Capture the cell that displays the provided text and extract its [x, y] central coordinate. 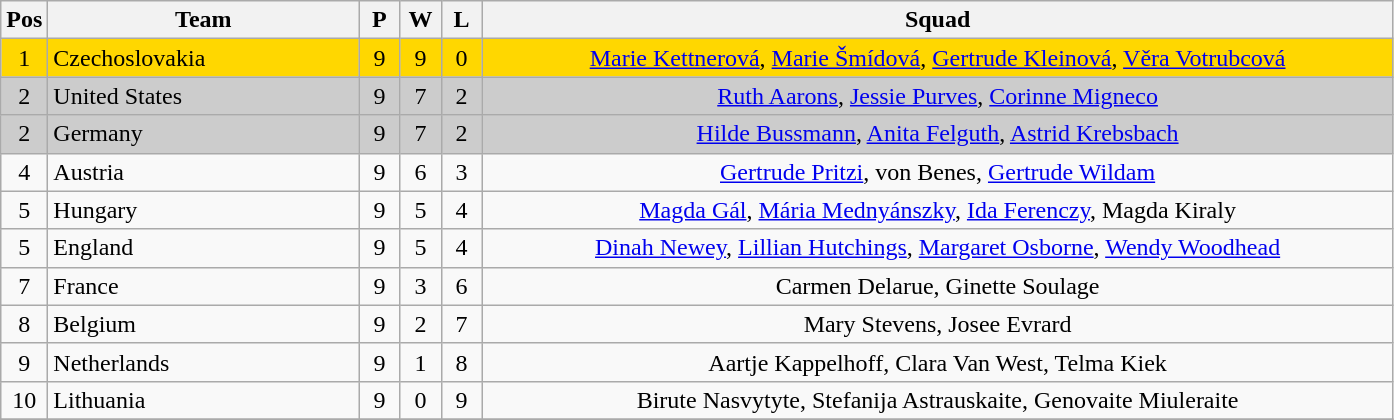
Ruth Aarons, Jessie Purves, Corinne Migneco [938, 96]
Squad [938, 20]
Austria [204, 172]
Pos [24, 20]
Dinah Newey, Lillian Hutchings, Margaret Osborne, Wendy Woodhead [938, 248]
Gertrude Pritzi, von Benes, Gertrude Wildam [938, 172]
United States [204, 96]
W [420, 20]
England [204, 248]
P [380, 20]
Carmen Delarue, Ginette Soulage [938, 286]
Germany [204, 134]
Lithuania [204, 400]
Aartje Kappelhoff, Clara Van West, Telma Kiek [938, 362]
Czechoslovakia [204, 58]
Marie Kettnerová, Marie Šmídová, Gertrude Kleinová, Věra Votrubcová [938, 58]
Hungary [204, 210]
Belgium [204, 324]
France [204, 286]
Birute Nasvytyte, Stefanija Astrauskaite, Genovaite Miuleraite [938, 400]
Mary Stevens, Josee Evrard [938, 324]
Netherlands [204, 362]
10 [24, 400]
Team [204, 20]
L [462, 20]
Magda Gál, Mária Mednyánszky, Ida Ferenczy, Magda Kiraly [938, 210]
Hilde Bussmann, Anita Felguth, Astrid Krebsbach [938, 134]
